Extract the (X, Y) coordinate from the center of the cell holding the provided text.  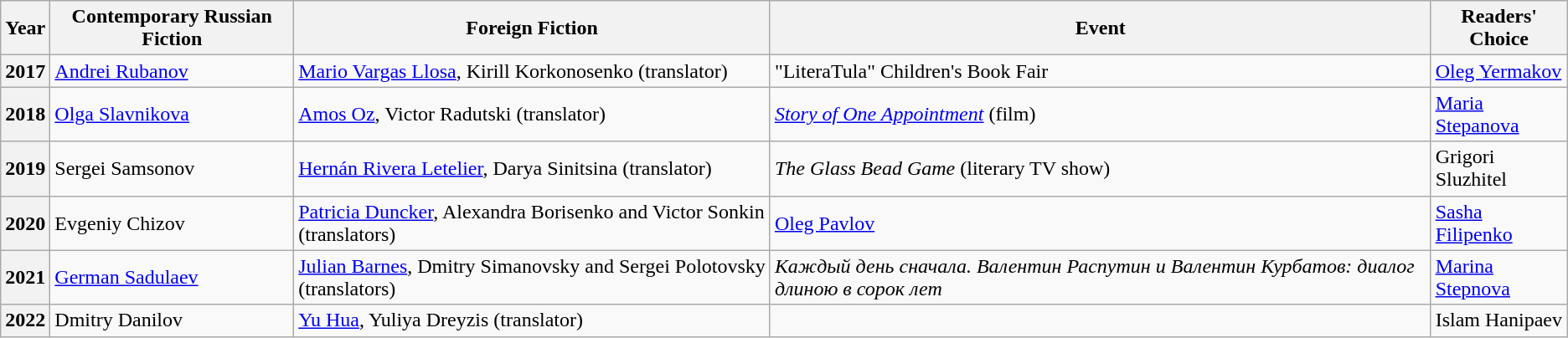
Oleg Yermakov (1499, 71)
Dmitry Danilov (173, 320)
Year (25, 28)
Contemporary Russian Fiction (173, 28)
German Sadulaev (173, 278)
Amos Oz, Victor Radutski (translator) (533, 114)
Каждый день сначала. Валентин Распутин и Валентин Курбатов: диалог длиною в сорок лет (1101, 278)
2022 (25, 320)
Event (1101, 28)
Yu Hua, Yuliya Dreyzis (translator) (533, 320)
Patricia Duncker, Alexandra Borisenko and Victor Sonkin (translators) (533, 223)
2018 (25, 114)
Oleg Pavlov (1101, 223)
Mario Vargas Llosa, Kirill Korkonosenko (translator) (533, 71)
Story of One Appointment (film) (1101, 114)
Sasha Filipenko (1499, 223)
2019 (25, 169)
Readers' Choice (1499, 28)
Maria Stepanova (1499, 114)
2020 (25, 223)
Andrei Rubanov (173, 71)
Sergei Samsonov (173, 169)
The Glass Bead Game (literary TV show) (1101, 169)
Islam Hanipaev (1499, 320)
2021 (25, 278)
Hernán Rivera Letelier, Darya Sinitsina (translator) (533, 169)
Marina Stepnova (1499, 278)
2017 (25, 71)
Olga Slavnikova (173, 114)
Foreign Fiction (533, 28)
Julian Barnes, Dmitry Simanovsky and Sergei Polotovsky (translators) (533, 278)
"LiteraTula" Children's Book Fair (1101, 71)
Evgeniy Chizov (173, 223)
Grigori Sluzhitel (1499, 169)
